Find where the given text appears and provide that cell's center as (X, Y) coordinate. 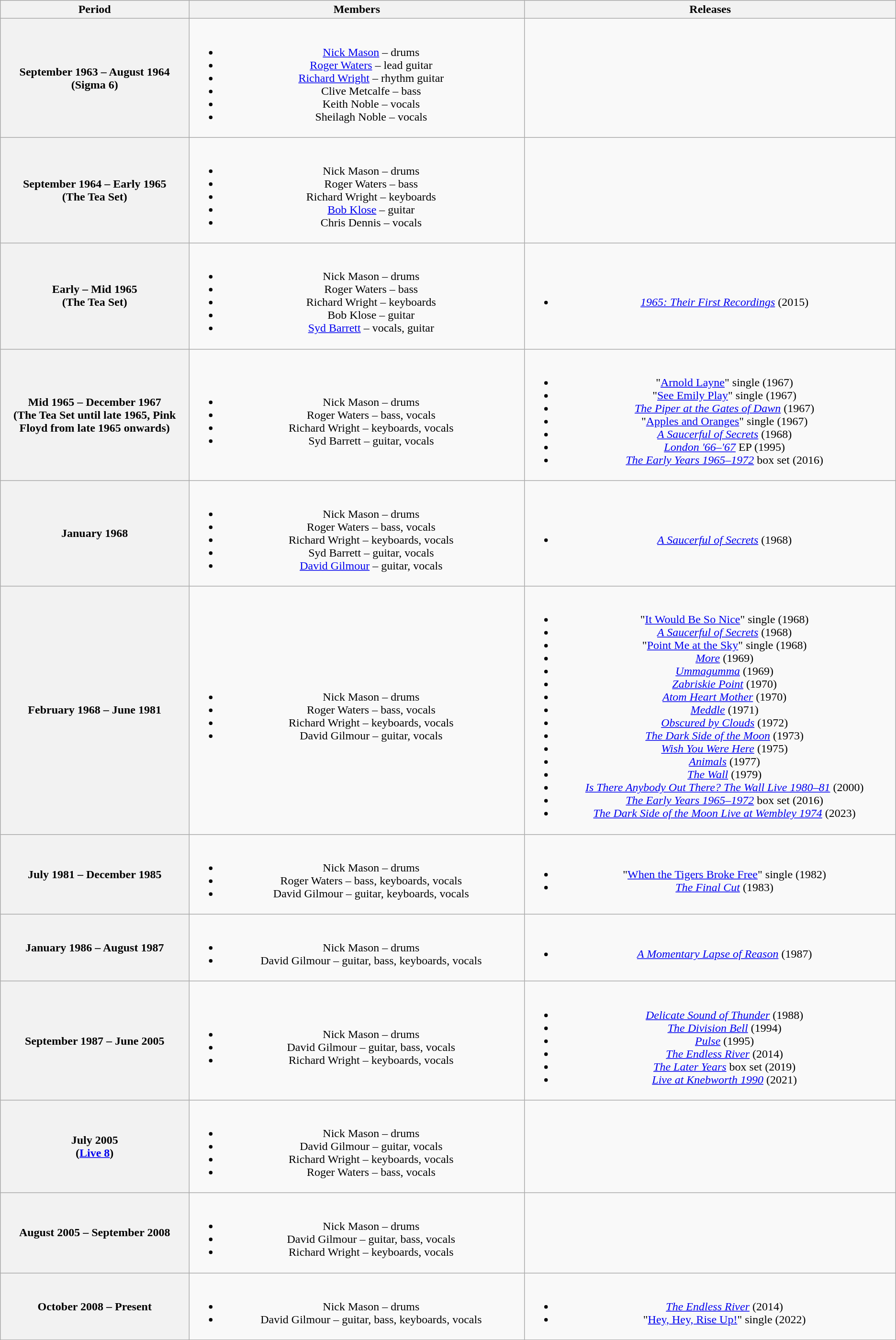
"When the Tigers Broke Free" single (1982)The Final Cut (1983) (710, 874)
Nick Mason – drumsDavid Gilmour – guitar, vocalsRichard Wright – keyboards, vocalsRoger Waters – bass, vocals (357, 1146)
July 1981 – December 1985 (95, 874)
Period (95, 10)
October 2008 – Present (95, 1306)
Nick Mason – drumsRoger Waters – bassRichard Wright – keyboardsBob Klose – guitarChris Dennis – vocals (357, 190)
February 1968 – June 1981 (95, 710)
A Saucerful of Secrets (1968) (710, 533)
Nick Mason – drumsRoger Waters – bass, vocalsRichard Wright – keyboards, vocalsSyd Barrett – guitar, vocals (357, 414)
September 1987 – June 2005 (95, 1040)
The Endless River (2014) "Hey, Hey, Rise Up!" single (2022) (710, 1306)
September 1963 – August 1964(Sigma 6) (95, 78)
Nick Mason – drumsRoger Waters – lead guitarRichard Wright – rhythm guitarClive Metcalfe – bassKeith Noble – vocalsSheilagh Noble – vocals (357, 78)
1965: Their First Recordings (2015) (710, 296)
Mid 1965 – December 1967(The Tea Set until late 1965, Pink Floyd from late 1965 onwards) (95, 414)
August 2005 – September 2008 (95, 1233)
Nick Mason – drumsRoger Waters – bass, vocalsRichard Wright – keyboards, vocalsDavid Gilmour – guitar, vocals (357, 710)
January 1968 (95, 533)
A Momentary Lapse of Reason (1987) (710, 948)
Nick Mason – drumsRoger Waters – bass, keyboards, vocalsDavid Gilmour – guitar, keyboards, vocals (357, 874)
September 1964 – Early 1965(The Tea Set) (95, 190)
Members (357, 10)
Early – Mid 1965(The Tea Set) (95, 296)
Nick Mason – drumsRoger Waters – bassRichard Wright – keyboardsBob Klose – guitarSyd Barrett – vocals, guitar (357, 296)
January 1986 – August 1987 (95, 948)
July 2005(Live 8) (95, 1146)
Nick Mason – drumsRoger Waters – bass, vocalsRichard Wright – keyboards, vocalsSyd Barrett – guitar, vocalsDavid Gilmour – guitar, vocals (357, 533)
Releases (710, 10)
